Provide the [X, Y] coordinate of the cell's center where the given text is located.  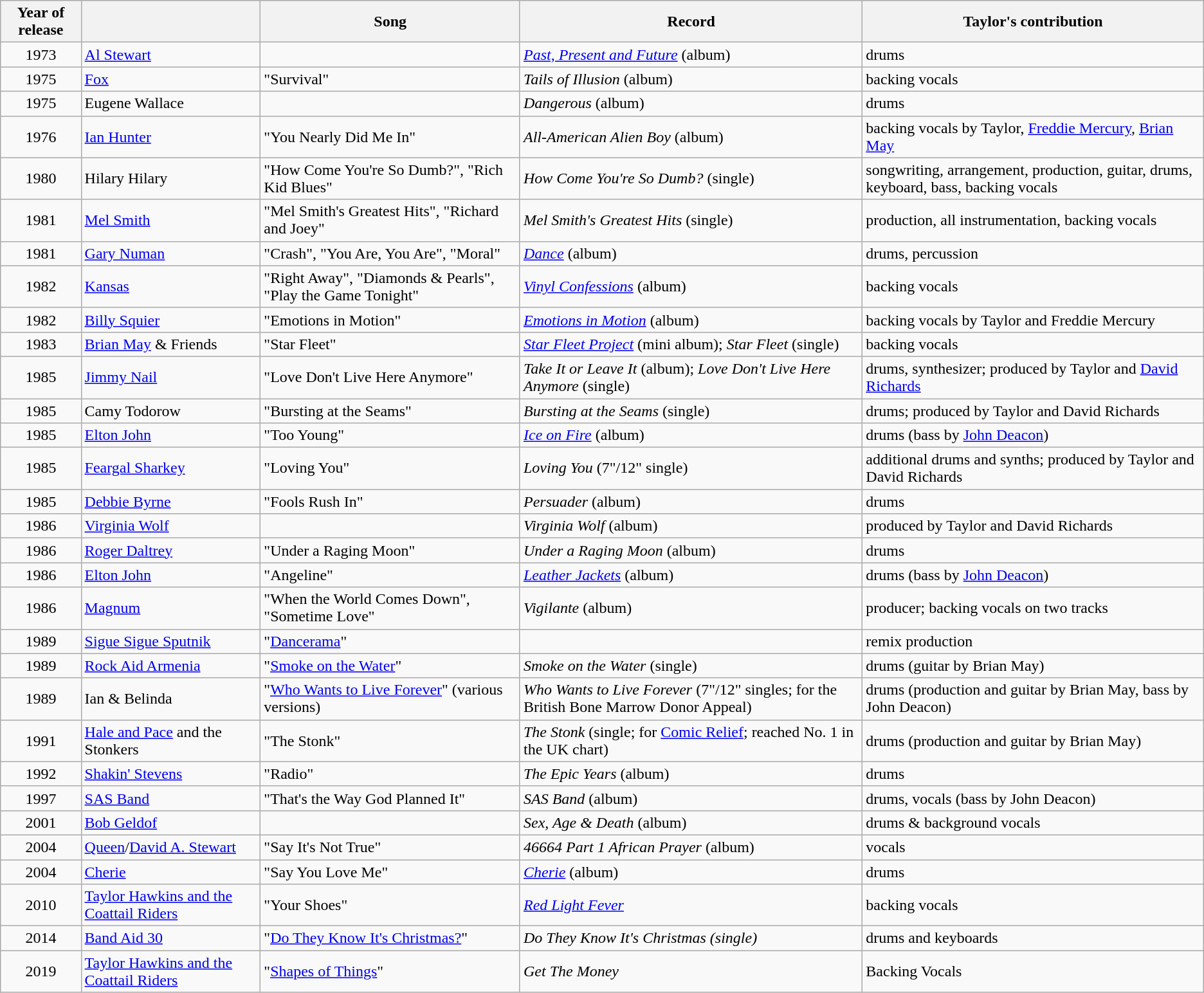
drums and keyboards [1033, 938]
46664 Part 1 African Prayer (album) [691, 847]
Sigue Sigue Sputnik [171, 641]
1976 [41, 136]
remix production [1033, 641]
"How Come You're So Dumb?", "Rich Kid Blues" [390, 179]
Sex, Age & Death (album) [691, 823]
Rock Aid Armenia [171, 666]
produced by Taylor and David Richards [1033, 526]
Loving You (7"/12" single) [691, 468]
"Emotions in Motion" [390, 320]
SAS Band (album) [691, 798]
"Survival" [390, 79]
Gary Numan [171, 253]
"Do They Know It's Christmas?" [390, 938]
Persuader (album) [691, 502]
Record [691, 22]
Do They Know It's Christmas (single) [691, 938]
Billy Squier [171, 320]
production, all instrumentation, backing vocals [1033, 220]
Get The Money [691, 971]
producer; backing vocals on two tracks [1033, 608]
Hale and Pace and the Stonkers [171, 741]
Vinyl Confessions (album) [691, 287]
backing vocals by Taylor, Freddie Mercury, Brian May [1033, 136]
"Loving You" [390, 468]
Debbie Byrne [171, 502]
Ian Hunter [171, 136]
Leather Jackets (album) [691, 575]
"Under a Raging Moon" [390, 551]
Smoke on the Water (single) [691, 666]
Magnum [171, 608]
"Bursting at the Seams" [390, 411]
1973 [41, 55]
drums (production and guitar by Brian May, bass by John Deacon) [1033, 698]
"Too Young" [390, 435]
Dance (album) [691, 253]
Ice on Fire (album) [691, 435]
The Epic Years (album) [691, 774]
"Your Shoes" [390, 906]
The Stonk (single; for Comic Relief; reached No. 1 in the UK chart) [691, 741]
Take It or Leave It (album); Love Don't Live Here Anymore (single) [691, 377]
Cherie [171, 871]
"Say You Love Me" [390, 871]
"That's the Way God Planned It" [390, 798]
Fox [171, 79]
additional drums and synths; produced by Taylor and David Richards [1033, 468]
drums, vocals (bass by John Deacon) [1033, 798]
Past, Present and Future (album) [691, 55]
"Angeline" [390, 575]
1991 [41, 741]
"Who Wants to Live Forever" (various versions) [390, 698]
All-American Alien Boy (album) [691, 136]
Backing Vocals [1033, 971]
drums (production and guitar by Brian May) [1033, 741]
"Shapes of Things" [390, 971]
Shakin' Stevens [171, 774]
Who Wants to Live Forever (7"/12" singles; for the British Bone Marrow Donor Appeal) [691, 698]
How Come You're So Dumb? (single) [691, 179]
Ian & Belinda [171, 698]
Bursting at the Seams (single) [691, 411]
"Star Fleet" [390, 344]
"Love Don't Live Here Anymore" [390, 377]
2010 [41, 906]
backing vocals by Taylor and Freddie Mercury [1033, 320]
"When the World Comes Down", "Sometime Love" [390, 608]
Virginia Wolf [171, 526]
Hilary Hilary [171, 179]
Star Fleet Project (mini album); Star Fleet (single) [691, 344]
Song [390, 22]
"Right Away", "Diamonds & Pearls", "Play the Game Tonight" [390, 287]
Year of release [41, 22]
"Mel Smith's Greatest Hits", "Richard and Joey" [390, 220]
Red Light Fever [691, 906]
Under a Raging Moon (album) [691, 551]
Tails of Illusion (album) [691, 79]
Kansas [171, 287]
Al Stewart [171, 55]
drums (guitar by Brian May) [1033, 666]
"Crash", "You Are, You Are", "Moral" [390, 253]
Roger Daltrey [171, 551]
Dangerous (album) [691, 104]
drums, synthesizer; produced by Taylor and David Richards [1033, 377]
Camy Todorow [171, 411]
Band Aid 30 [171, 938]
SAS Band [171, 798]
1997 [41, 798]
"You Nearly Did Me In" [390, 136]
Jimmy Nail [171, 377]
Brian May & Friends [171, 344]
Mel Smith's Greatest Hits (single) [691, 220]
"Say It's Not True" [390, 847]
"Dancerama" [390, 641]
Queen/David A. Stewart [171, 847]
2014 [41, 938]
Mel Smith [171, 220]
2001 [41, 823]
"Radio" [390, 774]
Feargal Sharkey [171, 468]
drums; produced by Taylor and David Richards [1033, 411]
drums, percussion [1033, 253]
"Smoke on the Water" [390, 666]
1983 [41, 344]
Taylor's contribution [1033, 22]
1980 [41, 179]
Bob Geldof [171, 823]
1992 [41, 774]
vocals [1033, 847]
Virginia Wolf (album) [691, 526]
Eugene Wallace [171, 104]
drums & background vocals [1033, 823]
songwriting, arrangement, production, guitar, drums, keyboard, bass, backing vocals [1033, 179]
"The Stonk" [390, 741]
Cherie (album) [691, 871]
2019 [41, 971]
Vigilante (album) [691, 608]
"Fools Rush In" [390, 502]
Emotions in Motion (album) [691, 320]
